Return the [x, y] coordinate for the center point of the cell that contains the specified text.  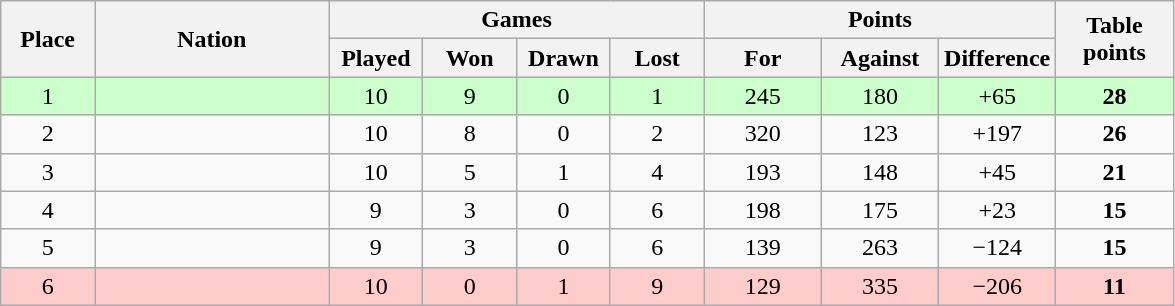
+197 [998, 134]
+65 [998, 96]
+45 [998, 172]
21 [1114, 172]
Won [470, 58]
−124 [998, 248]
−206 [998, 286]
+23 [998, 210]
11 [1114, 286]
Played [376, 58]
For [762, 58]
129 [762, 286]
245 [762, 96]
198 [762, 210]
Tablepoints [1114, 39]
Games [516, 20]
Difference [998, 58]
123 [880, 134]
28 [1114, 96]
335 [880, 286]
Drawn [564, 58]
Points [880, 20]
180 [880, 96]
8 [470, 134]
148 [880, 172]
175 [880, 210]
320 [762, 134]
Against [880, 58]
26 [1114, 134]
139 [762, 248]
263 [880, 248]
Nation [212, 39]
193 [762, 172]
Lost [657, 58]
Place [48, 39]
